Provide the (X, Y) coordinate of the cell's center where the given text is located.  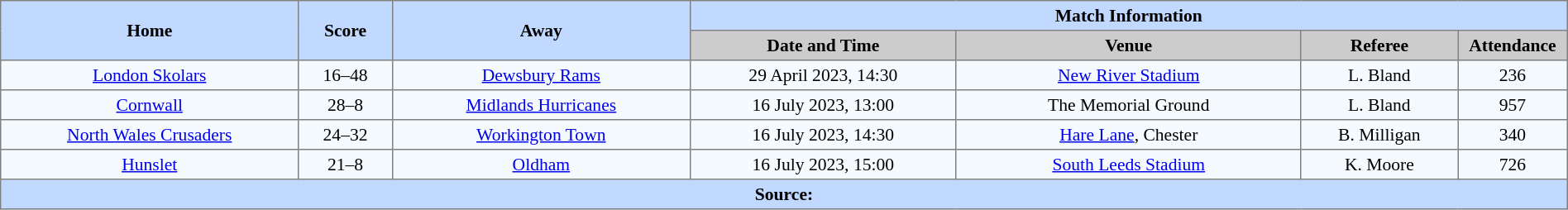
Attendance (1513, 45)
Match Information (1128, 16)
Score (346, 31)
Oldham (541, 165)
16 July 2023, 14:30 (823, 135)
London Skolars (150, 75)
K. Moore (1379, 165)
Hare Lane, Chester (1128, 135)
21–8 (346, 165)
New River Stadium (1128, 75)
Date and Time (823, 45)
24–32 (346, 135)
Venue (1128, 45)
Cornwall (150, 105)
29 April 2023, 14:30 (823, 75)
Workington Town (541, 135)
16–48 (346, 75)
Source: (784, 194)
28–8 (346, 105)
340 (1513, 135)
236 (1513, 75)
B. Milligan (1379, 135)
North Wales Crusaders (150, 135)
South Leeds Stadium (1128, 165)
957 (1513, 105)
Home (150, 31)
The Memorial Ground (1128, 105)
Midlands Hurricanes (541, 105)
Referee (1379, 45)
Away (541, 31)
Dewsbury Rams (541, 75)
16 July 2023, 15:00 (823, 165)
Hunslet (150, 165)
16 July 2023, 13:00 (823, 105)
726 (1513, 165)
